Locate the cell with the specified text and output its (X, Y) center coordinate. 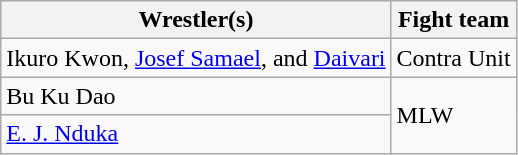
Ikuro Kwon, Josef Samael, and Daivari (196, 58)
Wrestler(s) (196, 20)
E. J. Nduka (196, 134)
Bu Ku Dao (196, 96)
Fight team (454, 20)
Contra Unit (454, 58)
MLW (454, 115)
